Locate the cell with the specified text and output its (x, y) center coordinate. 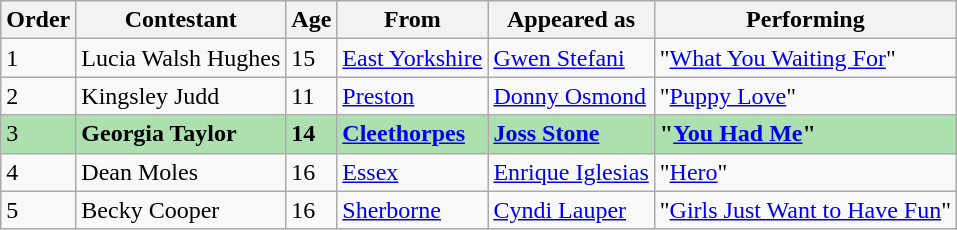
"Hero" (805, 172)
Order (38, 20)
3 (38, 134)
Gwen Stefani (571, 58)
Sherborne (412, 210)
"What You Waiting For" (805, 58)
Cleethorpes (412, 134)
5 (38, 210)
15 (312, 58)
"You Had Me" (805, 134)
14 (312, 134)
Becky Cooper (181, 210)
1 (38, 58)
Enrique Iglesias (571, 172)
Donny Osmond (571, 96)
Essex (412, 172)
"Puppy Love" (805, 96)
Georgia Taylor (181, 134)
From (412, 20)
Joss Stone (571, 134)
Age (312, 20)
2 (38, 96)
Dean Moles (181, 172)
Contestant (181, 20)
Preston (412, 96)
"Girls Just Want to Have Fun" (805, 210)
Cyndi Lauper (571, 210)
Appeared as (571, 20)
Lucia Walsh Hughes (181, 58)
East Yorkshire (412, 58)
4 (38, 172)
Performing (805, 20)
11 (312, 96)
Kingsley Judd (181, 96)
